For the text-containing cell, return its midpoint in [x, y] coordinate format. 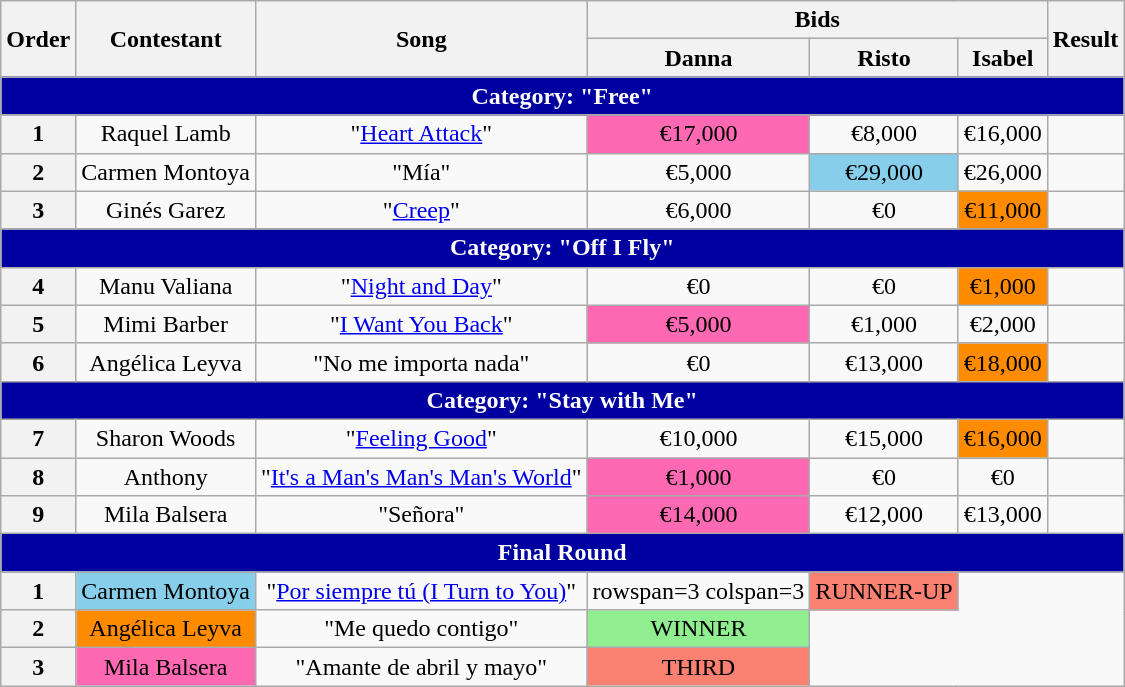
"Mía" [421, 172]
Category: "Free" [562, 96]
€10,000 [698, 438]
€2,000 [1002, 324]
€6,000 [698, 210]
Bids [817, 20]
Final Round [562, 553]
WINNER [698, 629]
"Me quedo contigo" [421, 629]
6 [38, 362]
Ginés Garez [166, 210]
5 [38, 324]
"Por siempre tú (I Turn to You)" [421, 591]
Contestant [166, 39]
Mimi Barber [166, 324]
Danna [698, 58]
"I Want You Back" [421, 324]
"It's a Man's Man's Man's World" [421, 477]
€29,000 [884, 172]
"Amante de abril y mayo" [421, 667]
Result [1085, 39]
Song [421, 39]
"Feeling Good" [421, 438]
"Heart Attack" [421, 134]
€17,000 [698, 134]
THIRD [698, 667]
7 [38, 438]
€11,000 [1002, 210]
Raquel Lamb [166, 134]
4 [38, 286]
€15,000 [884, 438]
€8,000 [884, 134]
"Señora" [421, 515]
RUNNER-UP [884, 591]
€12,000 [884, 515]
€26,000 [1002, 172]
Anthony [166, 477]
Category: "Off I Fly" [562, 248]
Sharon Woods [166, 438]
9 [38, 515]
€18,000 [1002, 362]
"Creep" [421, 210]
8 [38, 477]
Manu Valiana [166, 286]
Isabel [1002, 58]
"No me importa nada" [421, 362]
€14,000 [698, 515]
Category: "Stay with Me" [562, 400]
Risto [884, 58]
"Night and Day" [421, 286]
Order [38, 39]
rowspan=3 colspan=3 [698, 591]
